Detect which cell encompasses the target text, then output its [x, y] center coordinate. 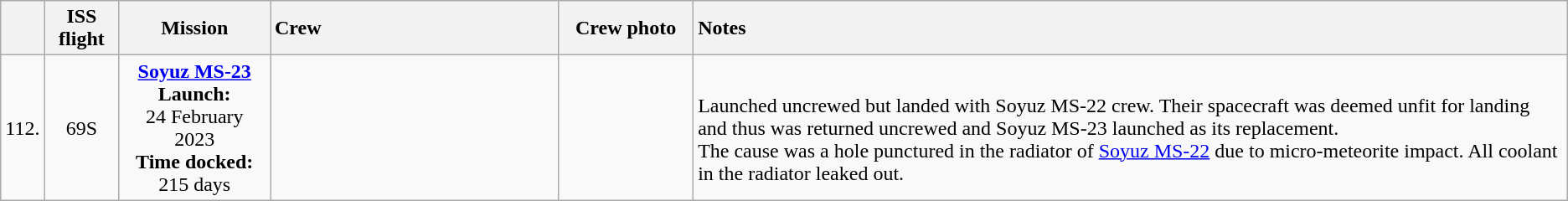
69S [82, 127]
ISS flight [82, 28]
Crew photo [627, 28]
Notes [1131, 28]
Soyuz MS-23Launch:24 February 2023Time docked:215 days [194, 127]
Crew [414, 28]
112. [23, 127]
Mission [194, 28]
